Output the [x, y] coordinate of the center of the cell containing the given text.  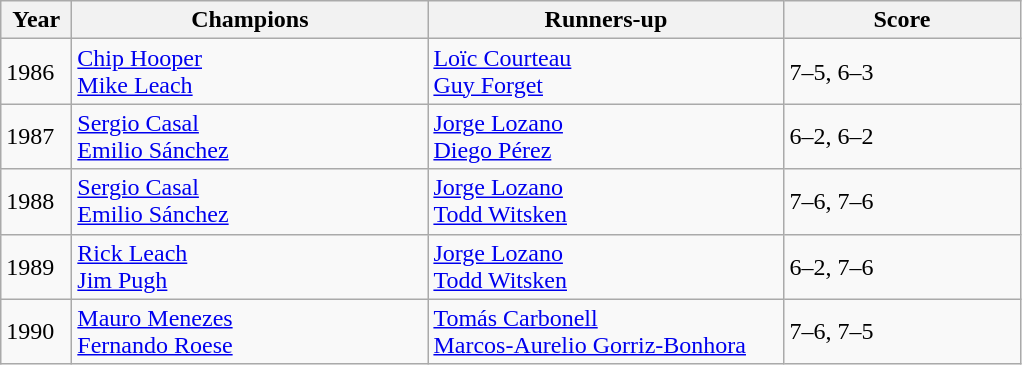
1990 [36, 332]
6–2, 6–2 [902, 136]
7–6, 7–6 [902, 202]
Chip Hooper Mike Leach [250, 72]
Mauro Menezes Fernando Roese [250, 332]
1987 [36, 136]
1986 [36, 72]
Score [902, 20]
Rick Leach Jim Pugh [250, 266]
1988 [36, 202]
7–5, 6–3 [902, 72]
Loïc Courteau Guy Forget [606, 72]
7–6, 7–5 [902, 332]
Year [36, 20]
1989 [36, 266]
Runners-up [606, 20]
Tomás Carbonell Marcos-Aurelio Gorriz-Bonhora [606, 332]
Jorge Lozano Diego Pérez [606, 136]
Champions [250, 20]
6–2, 7–6 [902, 266]
